Determine the [x, y] coordinate at the center of the cell enclosing the given text.  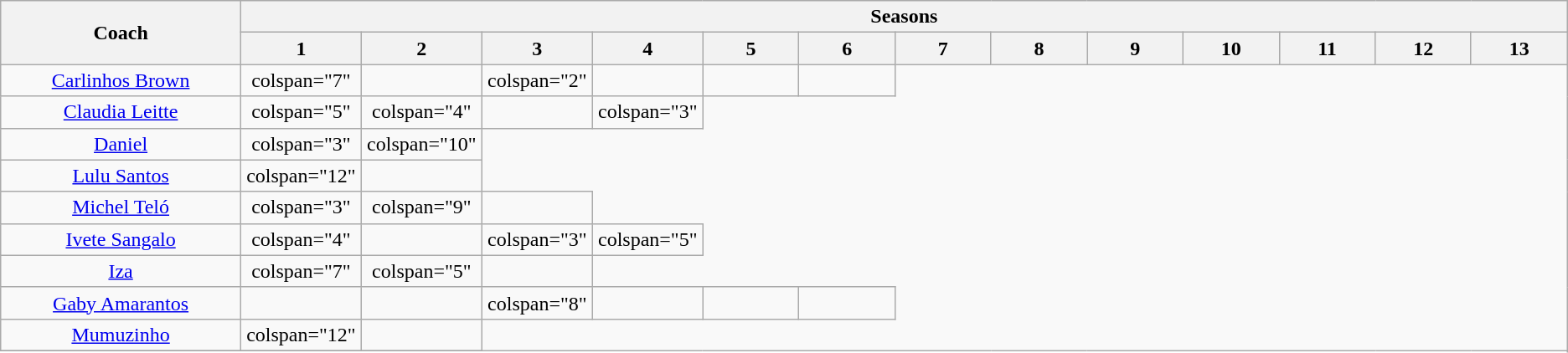
Lulu Santos [121, 176]
13 [1519, 49]
Ivete Sangalo [121, 239]
colspan="8" [537, 303]
7 [943, 49]
Iza [121, 271]
Coach [121, 33]
Seasons [904, 17]
colspan="2" [537, 80]
Claudia Leitte [121, 112]
10 [1231, 49]
Michel Teló [121, 207]
colspan="9" [421, 207]
2 [421, 49]
Gaby Amarantos [121, 303]
11 [1327, 49]
Mumuzinho [121, 335]
4 [647, 49]
9 [1136, 49]
8 [1039, 49]
1 [301, 49]
3 [537, 49]
Daniel [121, 144]
5 [750, 49]
12 [1424, 49]
Carlinhos Brown [121, 80]
colspan="10" [421, 144]
6 [848, 49]
